Locate the cell with the specified text and output its [X, Y] center coordinate. 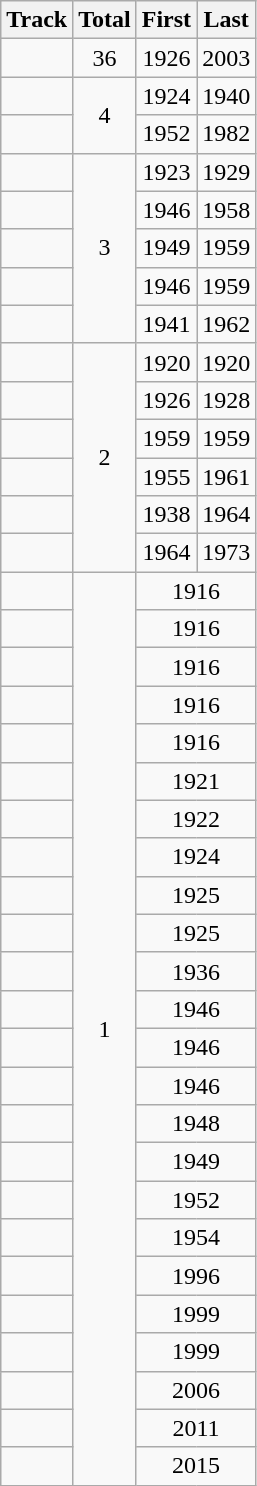
1962 [226, 324]
36 [105, 58]
Track [37, 20]
First [166, 20]
Total [105, 20]
1958 [226, 210]
2006 [196, 1390]
3 [105, 248]
2003 [226, 58]
1921 [196, 781]
1961 [226, 477]
1948 [196, 1124]
4 [105, 115]
1938 [166, 515]
1936 [196, 971]
2 [105, 457]
1940 [226, 96]
1941 [166, 324]
1923 [166, 172]
Last [226, 20]
1 [105, 1029]
1929 [226, 172]
2011 [196, 1428]
1973 [226, 553]
1928 [226, 400]
1922 [196, 819]
1996 [196, 1276]
1982 [226, 134]
2015 [196, 1466]
1955 [166, 477]
1954 [196, 1238]
